Identify which cell holds the provided text, then report its [x, y] central coordinate. 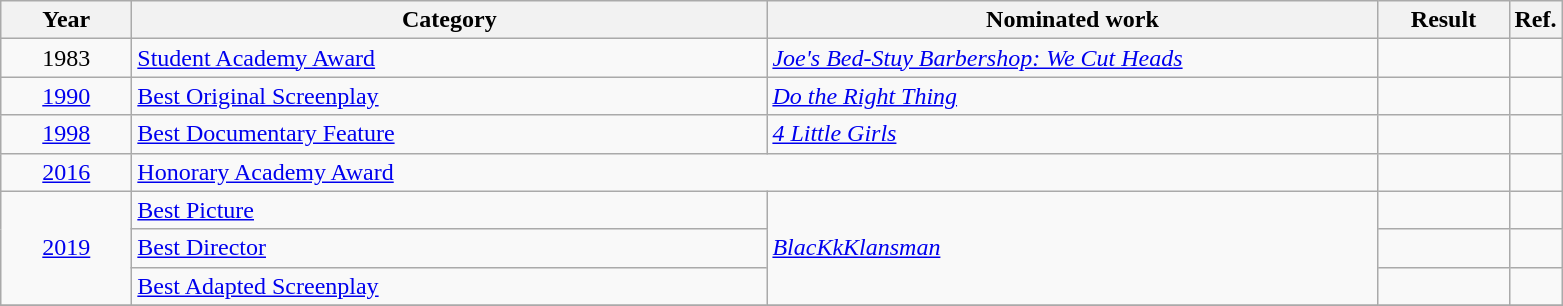
2019 [66, 248]
Do the Right Thing [1072, 96]
Joe's Bed-Stuy Barbershop: We Cut Heads [1072, 58]
Honorary Academy Award [755, 172]
Best Picture [450, 210]
1990 [66, 96]
BlacKkKlansman [1072, 248]
Student Academy Award [450, 58]
Ref. [1536, 20]
Best Adapted Screenplay [450, 286]
Nominated work [1072, 20]
Best Documentary Feature [450, 134]
2016 [66, 172]
4 Little Girls [1072, 134]
1998 [66, 134]
Year [66, 20]
Best Original Screenplay [450, 96]
Result [1444, 20]
Best Director [450, 248]
1983 [66, 58]
Category [450, 20]
